For the text-containing cell, return its midpoint in (x, y) coordinate format. 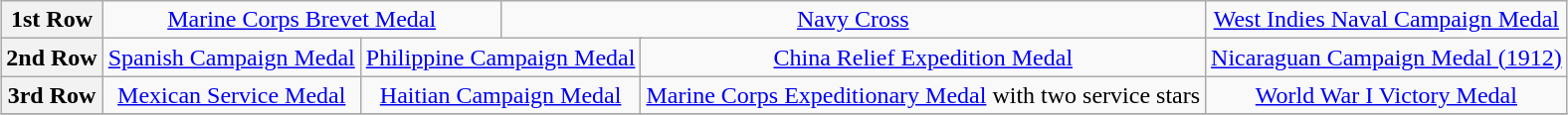
Navy Cross (853, 20)
West Indies Naval Campaign Medal (1387, 20)
3rd Row (52, 95)
Mexican Service Medal (231, 95)
2nd Row (52, 57)
Nicaraguan Campaign Medal (1912) (1387, 57)
China Relief Expedition Medal (923, 57)
1st Row (52, 20)
Marine Corps Expeditionary Medal with two service stars (923, 95)
World War I Victory Medal (1387, 95)
Philippine Campaign Medal (500, 57)
Marine Corps Brevet Medal (301, 20)
Haitian Campaign Medal (500, 95)
Spanish Campaign Medal (231, 57)
